Capture the cell that displays the provided text and extract its [X, Y] central coordinate. 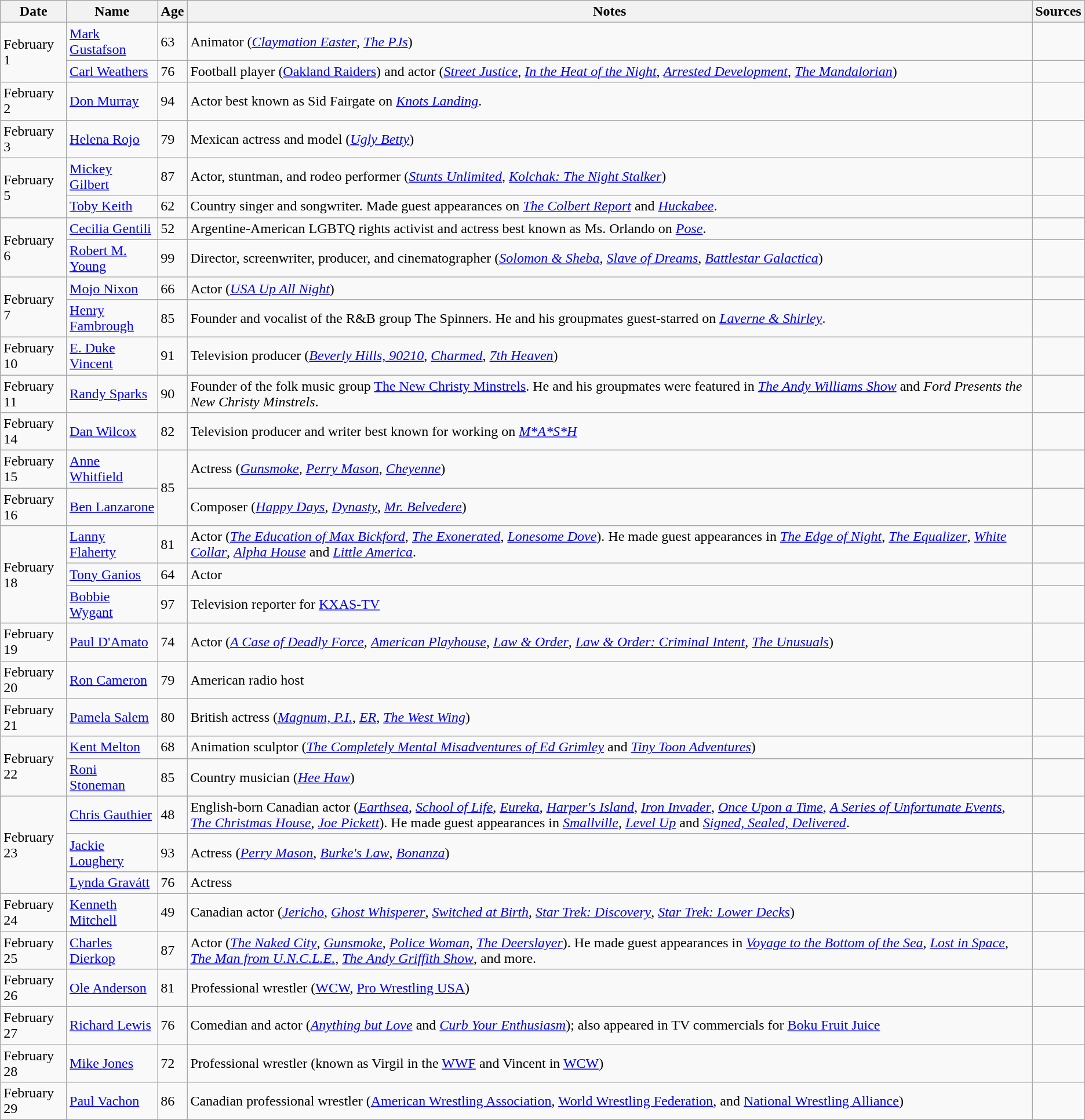
Don Murray [112, 101]
Kent Melton [112, 747]
Cecilia Gentili [112, 228]
Actress [610, 882]
February 29 [34, 1101]
Director, screenwriter, producer, and cinematographer (Solomon & Sheba, Slave of Dreams, Battlestar Galactica) [610, 259]
Actor best known as Sid Fairgate on Knots Landing. [610, 101]
Mickey Gilbert [112, 176]
February 28 [34, 1063]
Animator (Claymation Easter, The PJs) [610, 42]
Canadian professional wrestler (American Wrestling Association, World Wrestling Federation, and National Wrestling Alliance) [610, 1101]
February 11 [34, 393]
80 [173, 718]
Carl Weathers [112, 71]
February 3 [34, 139]
Country musician (Hee Haw) [610, 777]
Chris Gauthier [112, 815]
February 27 [34, 1026]
Roni Stoneman [112, 777]
Actress (Perry Mason, Burke's Law, Bonanza) [610, 852]
Lanny Flaherty [112, 545]
Actor (A Case of Deadly Force, American Playhouse, Law & Order, Law & Order: Criminal Intent, The Unusuals) [610, 642]
48 [173, 815]
Actor (USA Up All Night) [610, 288]
Randy Sparks [112, 393]
February 14 [34, 431]
Ben Lanzarone [112, 507]
Composer (Happy Days, Dynasty, Mr. Belvedere) [610, 507]
Founder and vocalist of the R&B group The Spinners. He and his groupmates guest-starred on Laverne & Shirley. [610, 318]
Ole Anderson [112, 988]
Bobbie Wygant [112, 604]
Actor [610, 574]
Tony Ganios [112, 574]
86 [173, 1101]
February 19 [34, 642]
Television producer and writer best known for working on M*A*S*H [610, 431]
Notes [610, 12]
February 5 [34, 188]
Actor, stuntman, and rodeo performer (Stunts Unlimited, Kolchak: The Night Stalker) [610, 176]
Anne Whitfield [112, 470]
Helena Rojo [112, 139]
66 [173, 288]
Sources [1058, 12]
Mexican actress and model (Ugly Betty) [610, 139]
British actress (Magnum, P.I., ER, The West Wing) [610, 718]
Country singer and songwriter. Made guest appearances on The Colbert Report and Huckabee. [610, 206]
Charles Dierkop [112, 950]
Kenneth Mitchell [112, 912]
Animation sculptor (The Completely Mental Misadventures of Ed Grimley and Tiny Toon Adventures) [610, 747]
Name [112, 12]
American radio host [610, 679]
February 1 [34, 52]
February 20 [34, 679]
64 [173, 574]
February 2 [34, 101]
Mark Gustafson [112, 42]
Mojo Nixon [112, 288]
February 21 [34, 718]
63 [173, 42]
Television reporter for KXAS-TV [610, 604]
Mike Jones [112, 1063]
February 22 [34, 766]
Dan Wilcox [112, 431]
Paul D'Amato [112, 642]
February 6 [34, 247]
February 16 [34, 507]
62 [173, 206]
Ron Cameron [112, 679]
Richard Lewis [112, 1026]
Age [173, 12]
91 [173, 356]
Jackie Loughery [112, 852]
Toby Keith [112, 206]
February 26 [34, 988]
Lynda Gravátt [112, 882]
Actress (Gunsmoke, Perry Mason, Cheyenne) [610, 470]
February 10 [34, 356]
68 [173, 747]
Canadian actor (Jericho, Ghost Whisperer, Switched at Birth, Star Trek: Discovery, Star Trek: Lower Decks) [610, 912]
72 [173, 1063]
Television producer (Beverly Hills, 90210, Charmed, 7th Heaven) [610, 356]
Professional wrestler (WCW, Pro Wrestling USA) [610, 988]
Henry Fambrough [112, 318]
February 25 [34, 950]
49 [173, 912]
93 [173, 852]
February 15 [34, 470]
Robert M. Young [112, 259]
74 [173, 642]
February 24 [34, 912]
Comedian and actor (Anything but Love and Curb Your Enthusiasm); also appeared in TV commercials for Boku Fruit Juice [610, 1026]
97 [173, 604]
Football player (Oakland Raiders) and actor (Street Justice, In the Heat of the Night, Arrested Development, The Mandalorian) [610, 71]
Date [34, 12]
E. Duke Vincent [112, 356]
Professional wrestler (known as Virgil in the WWF and Vincent in WCW) [610, 1063]
February 18 [34, 574]
February 7 [34, 307]
52 [173, 228]
Paul Vachon [112, 1101]
82 [173, 431]
99 [173, 259]
90 [173, 393]
94 [173, 101]
Pamela Salem [112, 718]
Argentine-American LGBTQ rights activist and actress best known as Ms. Orlando on Pose. [610, 228]
February 23 [34, 845]
